Extract the (X, Y) coordinate from the center of the cell holding the provided text.  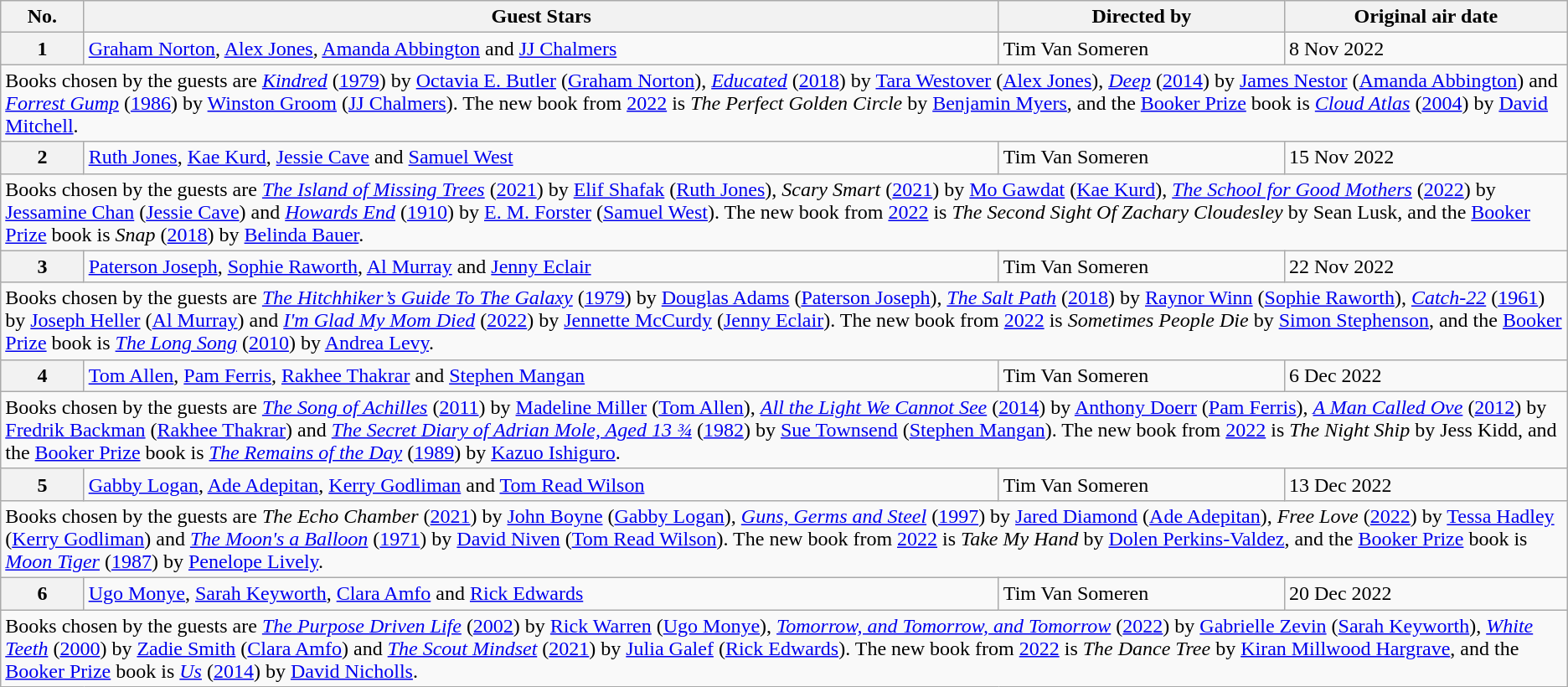
Ruth Jones, Kae Kurd, Jessie Cave and Samuel West (541, 158)
No. (42, 17)
5 (42, 484)
4 (42, 375)
6 (42, 593)
Gabby Logan, Ade Adepitan, Kerry Godliman and Tom Read Wilson (541, 484)
Paterson Joseph, Sophie Raworth, Al Murray and Jenny Eclair (541, 266)
Directed by (1141, 17)
8 Nov 2022 (1426, 49)
15 Nov 2022 (1426, 158)
Tom Allen, Pam Ferris, Rakhee Thakrar and Stephen Mangan (541, 375)
Graham Norton, Alex Jones, Amanda Abbington and JJ Chalmers (541, 49)
20 Dec 2022 (1426, 593)
3 (42, 266)
13 Dec 2022 (1426, 484)
Ugo Monye, Sarah Keyworth, Clara Amfo and Rick Edwards (541, 593)
1 (42, 49)
Guest Stars (541, 17)
6 Dec 2022 (1426, 375)
2 (42, 158)
Original air date (1426, 17)
22 Nov 2022 (1426, 266)
